Locate the cell with the specified text and output its [X, Y] center coordinate. 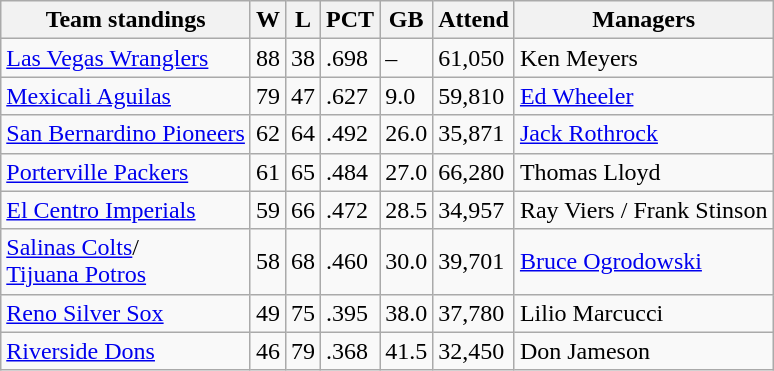
62 [268, 134]
.395 [350, 313]
.698 [350, 58]
Porterville Packers [126, 172]
Lilio Marcucci [644, 313]
Thomas Lloyd [644, 172]
41.5 [406, 351]
.368 [350, 351]
Ed Wheeler [644, 96]
Jack Rothrock [644, 134]
65 [302, 172]
39,701 [474, 262]
Bruce Ogrodowski [644, 262]
28.5 [406, 210]
66,280 [474, 172]
47 [302, 96]
30.0 [406, 262]
59,810 [474, 96]
34,957 [474, 210]
49 [268, 313]
Las Vegas Wranglers [126, 58]
L [302, 20]
37,780 [474, 313]
Managers [644, 20]
.460 [350, 262]
75 [302, 313]
PCT [350, 20]
32,450 [474, 351]
46 [268, 351]
Salinas Colts/ Tijuana Potros [126, 262]
San Bernardino Pioneers [126, 134]
38.0 [406, 313]
Don Jameson [644, 351]
GB [406, 20]
68 [302, 262]
El Centro Imperials [126, 210]
Ken Meyers [644, 58]
59 [268, 210]
66 [302, 210]
88 [268, 58]
.484 [350, 172]
58 [268, 262]
.492 [350, 134]
61,050 [474, 58]
26.0 [406, 134]
38 [302, 58]
.627 [350, 96]
35,871 [474, 134]
61 [268, 172]
9.0 [406, 96]
– [406, 58]
Riverside Dons [126, 351]
W [268, 20]
Attend [474, 20]
64 [302, 134]
27.0 [406, 172]
.472 [350, 210]
Reno Silver Sox [126, 313]
Mexicali Aguilas [126, 96]
Team standings [126, 20]
Ray Viers / Frank Stinson [644, 210]
